From the cell containing the given text, extract its center point as [x, y] coordinate. 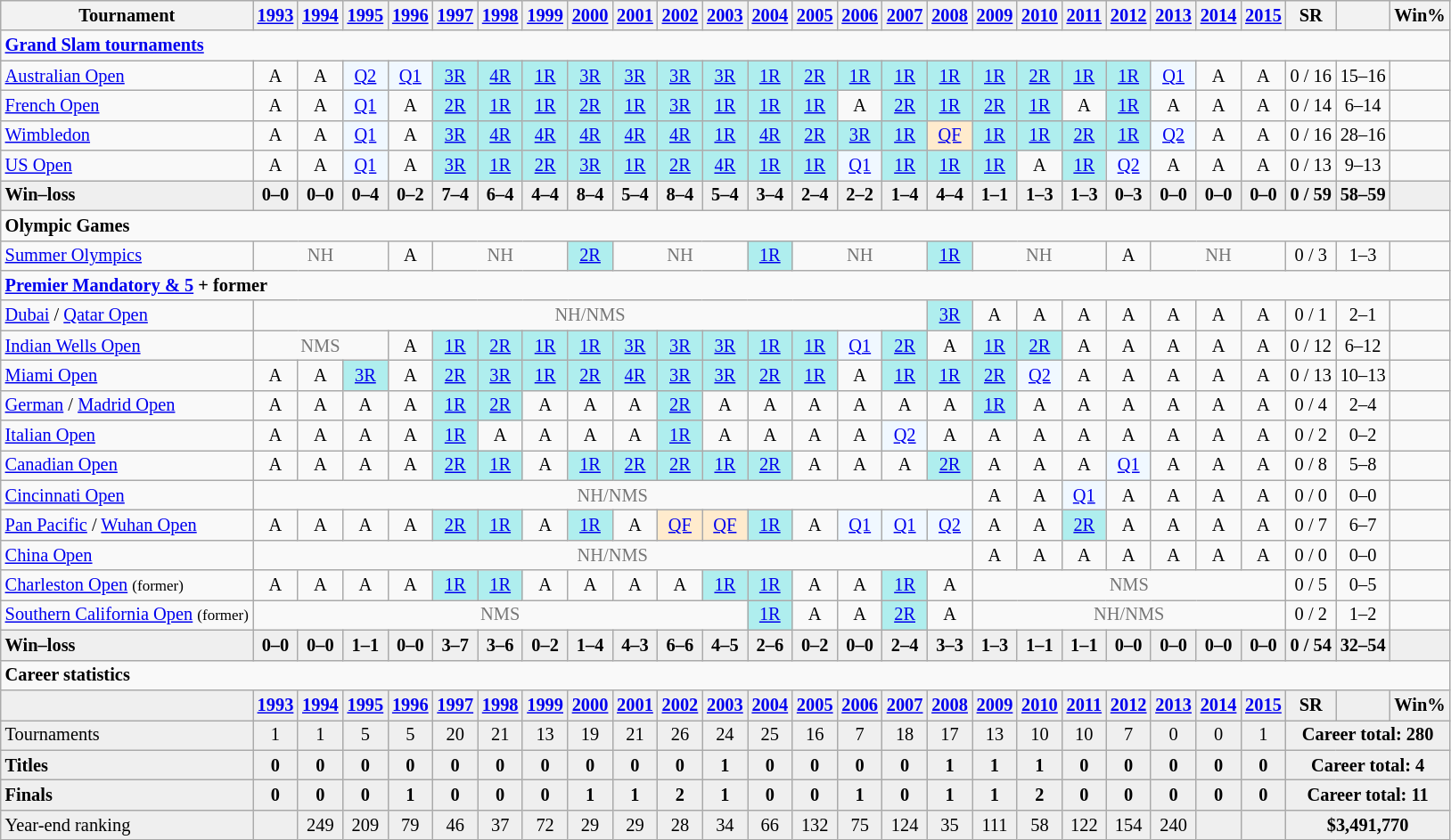
16 [815, 735]
79 [410, 825]
10–13 [1364, 375]
German / Madrid Open [127, 405]
17 [949, 735]
Career statistics [725, 675]
Career total: 280 [1368, 735]
0 / 8 [1311, 465]
6–7 [1364, 525]
35 [949, 825]
Cincinnati Open [127, 495]
15–16 [1364, 76]
Grand Slam tournaments [725, 45]
Career total: 4 [1368, 765]
Italian Open [127, 436]
37 [500, 825]
Canadian Open [127, 465]
9–13 [1364, 166]
5–8 [1364, 465]
0 / 7 [1311, 525]
240 [1173, 825]
132 [815, 825]
6–12 [1364, 346]
0 / 54 [1311, 645]
28–16 [1364, 135]
Miami Open [127, 375]
111 [995, 825]
French Open [127, 105]
Southern California Open (former) [127, 615]
3–6 [500, 645]
Australian Open [127, 76]
Wimbledon [127, 135]
Pan Pacific / Wuhan Open [127, 525]
$3,491,770 [1368, 825]
66 [770, 825]
2–1 [1364, 315]
Charleston Open (former) [127, 585]
2–6 [770, 645]
58 [1039, 825]
Career total: 11 [1368, 795]
Finals [127, 795]
124 [905, 825]
Premier Mandatory & 5 + former [725, 285]
249 [320, 825]
6–4 [500, 195]
Indian Wells Open [127, 346]
0 / 12 [1311, 346]
Tournament [127, 15]
0–5 [1364, 585]
US Open [127, 166]
209 [365, 825]
32–54 [1364, 645]
24 [725, 735]
1–2 [1364, 615]
20 [455, 735]
Summer Olympics [127, 256]
58–59 [1364, 195]
Tournaments [127, 735]
72 [545, 825]
122 [1084, 825]
46 [455, 825]
6–6 [680, 645]
26 [680, 735]
4–3 [635, 645]
3–4 [770, 195]
Olympic Games [725, 225]
75 [859, 825]
0 / 14 [1311, 105]
4–5 [725, 645]
3–3 [949, 645]
154 [1128, 825]
Year-end ranking [127, 825]
0 / 3 [1311, 256]
0–3 [1128, 195]
25 [770, 735]
18 [905, 735]
3–7 [455, 645]
0 / 59 [1311, 195]
0 / 4 [1311, 405]
0 / 1 [1311, 315]
0 / 5 [1311, 585]
6–14 [1364, 105]
7–4 [455, 195]
34 [725, 825]
Dubai / Qatar Open [127, 315]
28 [680, 825]
0–4 [365, 195]
China Open [127, 555]
2–2 [859, 195]
Titles [127, 765]
19 [590, 735]
